For the text-containing cell, return its midpoint in [X, Y] coordinate format. 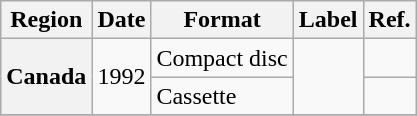
Cassette [222, 96]
Compact disc [222, 58]
Ref. [390, 20]
Format [222, 20]
Region [46, 20]
Date [122, 20]
1992 [122, 77]
Label [328, 20]
Canada [46, 77]
